Identify which cell holds the provided text, then report its [x, y] central coordinate. 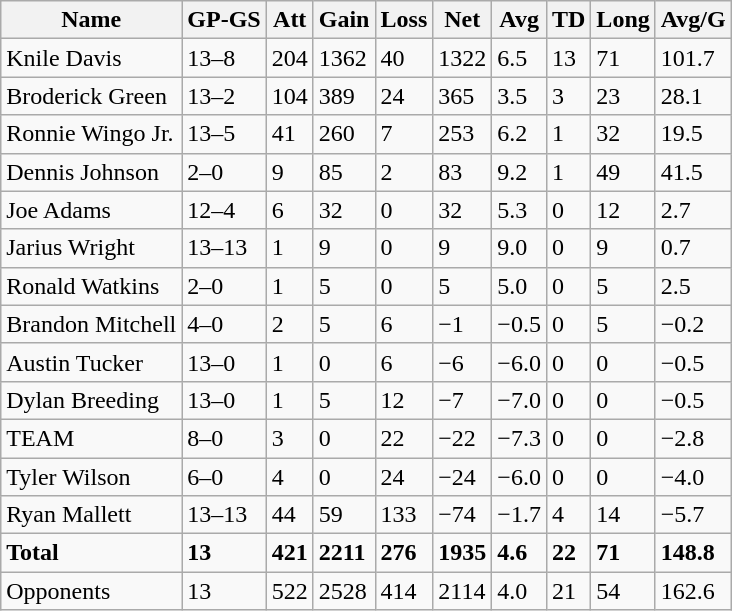
23 [623, 96]
−5.7 [693, 515]
Brandon Mitchell [92, 324]
Joe Adams [92, 210]
Loss [404, 20]
6–0 [224, 477]
Ryan Mallett [92, 515]
40 [404, 58]
101.7 [693, 58]
4.6 [520, 553]
−22 [462, 438]
133 [404, 515]
54 [623, 591]
12–4 [224, 210]
Name [92, 20]
421 [290, 553]
2528 [344, 591]
−74 [462, 515]
Opponents [92, 591]
13–5 [224, 134]
Avg/G [693, 20]
522 [290, 591]
41.5 [693, 172]
−7.3 [520, 438]
3.5 [520, 96]
104 [290, 96]
276 [404, 553]
5.3 [520, 210]
Att [290, 20]
−7.0 [520, 400]
6.5 [520, 58]
Broderick Green [92, 96]
21 [568, 591]
−7 [462, 400]
Avg [520, 20]
Long [623, 20]
5.0 [520, 286]
−0.2 [693, 324]
260 [344, 134]
Austin Tucker [92, 362]
2.7 [693, 210]
2114 [462, 591]
2211 [344, 553]
253 [462, 134]
83 [462, 172]
148.8 [693, 553]
9.0 [520, 248]
414 [404, 591]
28.1 [693, 96]
Knile Davis [92, 58]
4.0 [520, 591]
9.2 [520, 172]
Dylan Breeding [92, 400]
Ronald Watkins [92, 286]
8–0 [224, 438]
49 [623, 172]
59 [344, 515]
4–0 [224, 324]
−6 [462, 362]
−1 [462, 324]
−4.0 [693, 477]
2.5 [693, 286]
1322 [462, 58]
19.5 [693, 134]
−1.7 [520, 515]
Net [462, 20]
Jarius Wright [92, 248]
Total [92, 553]
7 [404, 134]
GP-GS [224, 20]
Dennis Johnson [92, 172]
13–8 [224, 58]
204 [290, 58]
−24 [462, 477]
Ronnie Wingo Jr. [92, 134]
TD [568, 20]
TEAM [92, 438]
44 [290, 515]
389 [344, 96]
85 [344, 172]
14 [623, 515]
162.6 [693, 591]
0.7 [693, 248]
6.2 [520, 134]
1362 [344, 58]
Tyler Wilson [92, 477]
Gain [344, 20]
1935 [462, 553]
365 [462, 96]
13–2 [224, 96]
−2.8 [693, 438]
41 [290, 134]
